Scan for the cell matching the given text and deliver its (X, Y) coordinate at center. 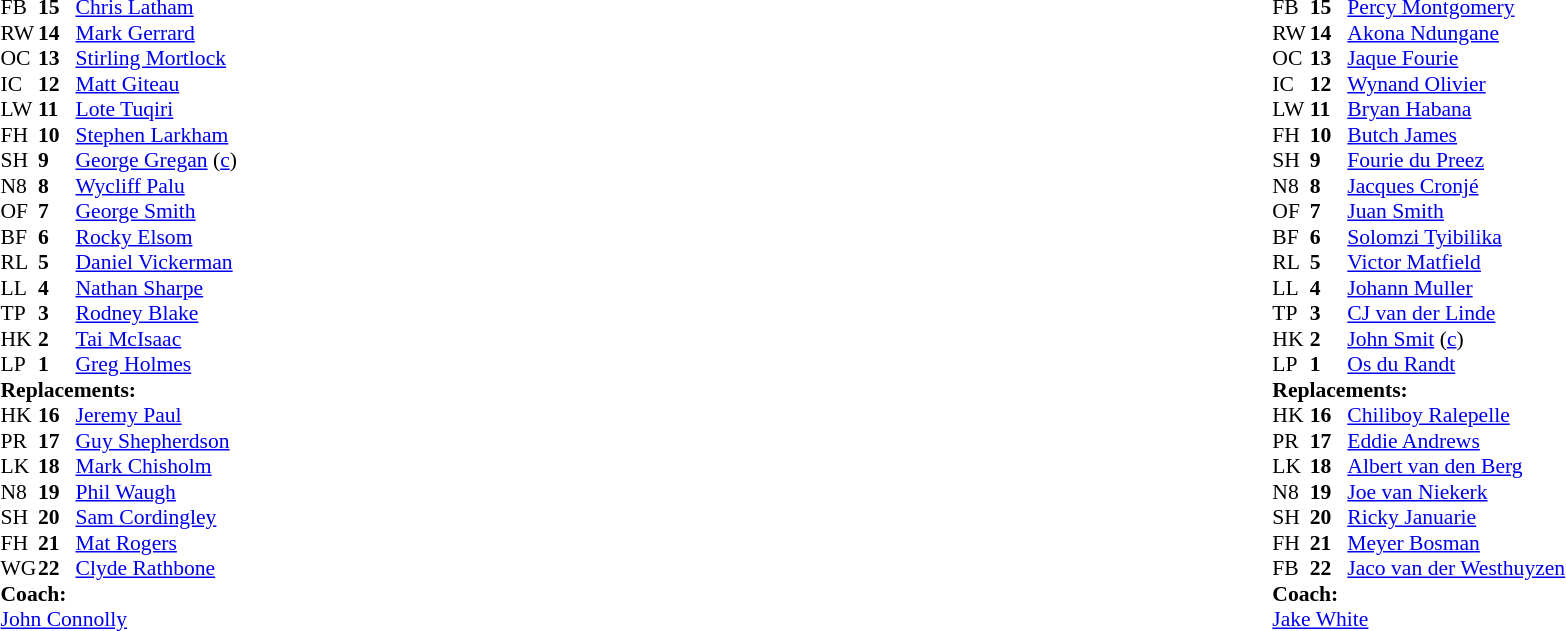
WG (19, 569)
FB (1291, 569)
Mark Gerrard (156, 33)
Wycliff Palu (156, 186)
Jaque Fourie (1456, 59)
George Gregan (c) (156, 161)
Jeremy Paul (156, 415)
Tai McIsaac (156, 339)
Chiliboy Ralepelle (1456, 415)
Wynand Olivier (1456, 84)
Fourie du Preez (1456, 161)
Solomzi Tyibilika (1456, 237)
Clyde Rathbone (156, 569)
Stephen Larkham (156, 135)
Nathan Sharpe (156, 288)
Mark Chisholm (156, 467)
Guy Shepherdson (156, 441)
Greg Holmes (156, 365)
Jacques Cronjé (1456, 186)
Phil Waugh (156, 492)
CJ van der Linde (1456, 313)
Johann Muller (1456, 288)
Victor Matfield (1456, 263)
Eddie Andrews (1456, 441)
Akona Ndungane (1456, 33)
Rodney Blake (156, 313)
Rocky Elsom (156, 237)
Bryan Habana (1456, 109)
Joe van Niekerk (1456, 492)
Jaco van der Westhuyzen (1456, 569)
Mat Rogers (156, 543)
Juan Smith (1456, 211)
Ricky Januarie (1456, 517)
John Smit (c) (1456, 339)
Butch James (1456, 135)
Albert van den Berg (1456, 467)
Lote Tuqiri (156, 109)
Meyer Bosman (1456, 543)
Matt Giteau (156, 84)
George Smith (156, 211)
Daniel Vickerman (156, 263)
Sam Cordingley (156, 517)
Stirling Mortlock (156, 59)
Os du Randt (1456, 365)
